Locate the cell with the specified text and output its [X, Y] center coordinate. 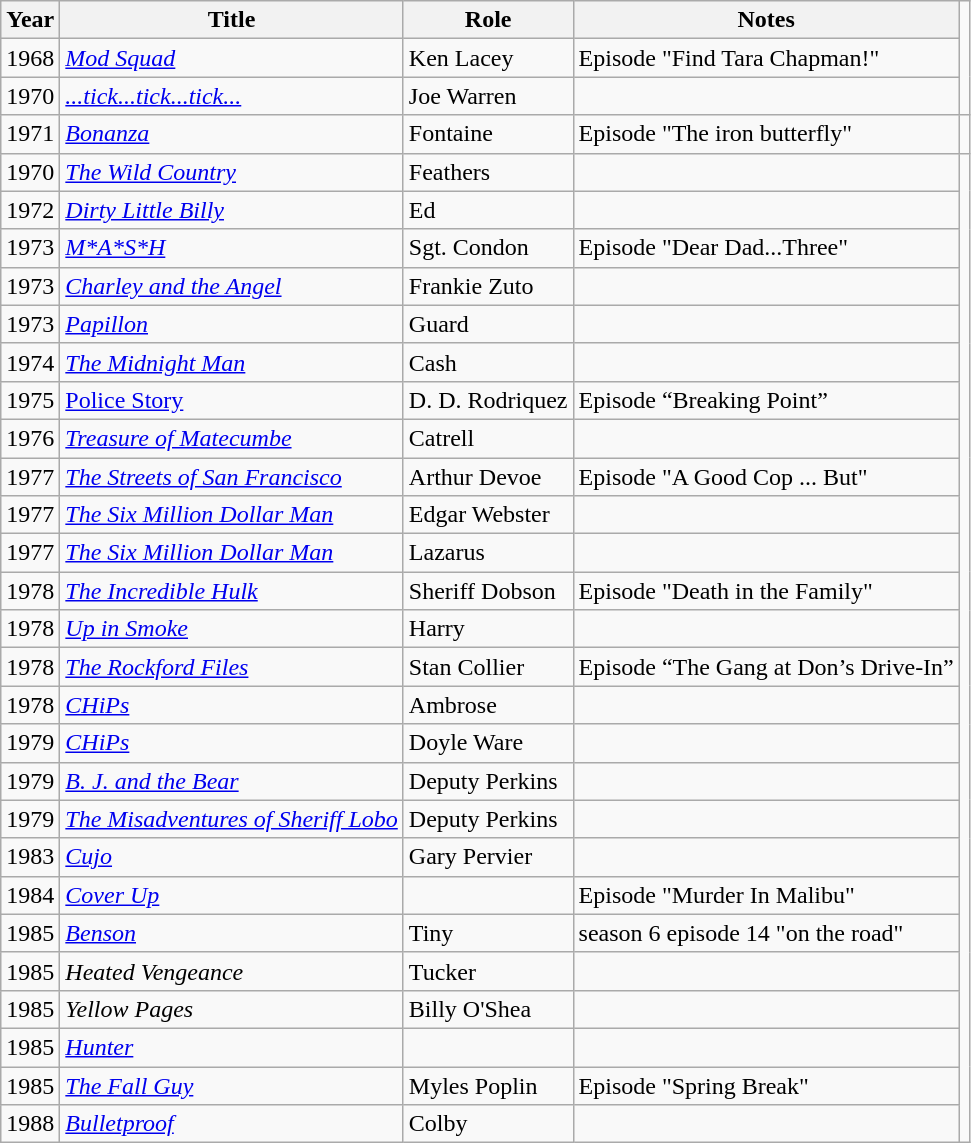
Bonanza [232, 134]
Myles Poplin [488, 1085]
Episode "A Good Cop ... But" [766, 477]
Up in Smoke [232, 629]
Mod Squad [232, 58]
The Misadventures of Sheriff Lobo [232, 819]
Treasure of Matecumbe [232, 438]
Episode "Murder In Malibu" [766, 895]
Charley and the Angel [232, 286]
Fontaine [488, 134]
1988 [30, 1124]
D. D. Rodriquez [488, 400]
Joe Warren [488, 96]
Episode “Breaking Point” [766, 400]
Arthur Devoe [488, 477]
Catrell [488, 438]
1975 [30, 400]
Episode "The iron butterfly" [766, 134]
The Streets of San Francisco [232, 477]
Edgar Webster [488, 515]
Notes [766, 20]
season 6 episode 14 "on the road" [766, 933]
1968 [30, 58]
Sgt. Condon [488, 248]
The Rockford Files [232, 667]
Bulletproof [232, 1124]
Guard [488, 324]
Episode "Spring Break" [766, 1085]
Heated Vengeance [232, 971]
...tick...tick...tick... [232, 96]
1983 [30, 857]
Billy O'Shea [488, 1009]
Doyle Ware [488, 743]
Gary Pervier [488, 857]
Ed [488, 210]
Tiny [488, 933]
Benson [232, 933]
Police Story [232, 400]
The Fall Guy [232, 1085]
Episode "Find Tara Chapman!" [766, 58]
Tucker [488, 971]
Hunter [232, 1047]
Cujo [232, 857]
Lazarus [488, 553]
Role [488, 20]
The Midnight Man [232, 362]
Harry [488, 629]
Cover Up [232, 895]
Yellow Pages [232, 1009]
Year [30, 20]
The Incredible Hulk [232, 591]
Feathers [488, 172]
Papillon [232, 324]
Dirty Little Billy [232, 210]
Cash [488, 362]
Frankie Zuto [488, 286]
Stan Collier [488, 667]
Sheriff Dobson [488, 591]
1984 [30, 895]
Ambrose [488, 705]
1972 [30, 210]
Colby [488, 1124]
1974 [30, 362]
1976 [30, 438]
Ken Lacey [488, 58]
1971 [30, 134]
The Wild Country [232, 172]
Episode “The Gang at Don’s Drive-In” [766, 667]
M*A*S*H [232, 248]
B. J. and the Bear [232, 781]
Episode "Dear Dad...Three" [766, 248]
Episode "Death in the Family" [766, 591]
Title [232, 20]
